Provide the [X, Y] coordinate of the cell's center where the given text is located.  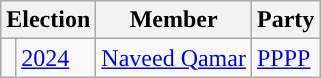
Naveed Qamar [174, 58]
Election [48, 20]
PPPP [285, 58]
Party [285, 20]
2024 [56, 58]
Member [174, 20]
